Extract the (x, y) coordinate from the center of the cell holding the provided text.  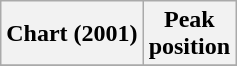
Chart (2001) (72, 34)
Peakposition (189, 34)
